Provide the (X, Y) coordinate of the cell's center where the given text is located.  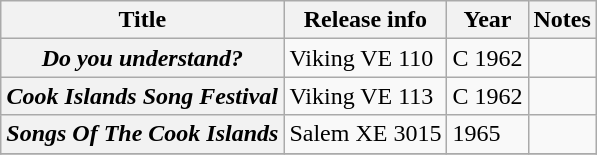
Release info (366, 20)
Viking VE 113 (366, 96)
Songs Of The Cook Islands (142, 134)
Viking VE 110 (366, 58)
Year (488, 20)
Salem XE 3015 (366, 134)
Notes (562, 20)
Title (142, 20)
Cook Islands Song Festival (142, 96)
Do you understand? (142, 58)
1965 (488, 134)
